Search for the cell housing the specified text and yield its (x, y) center coordinate. 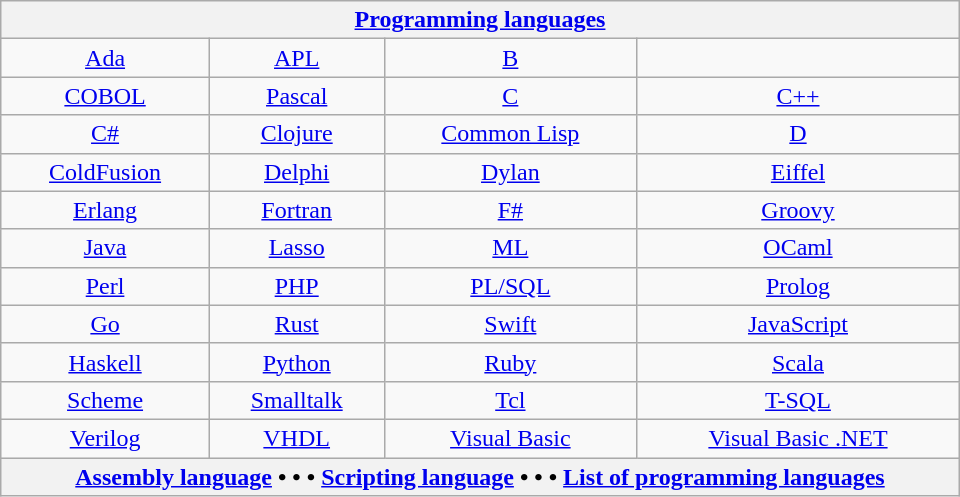
PL/SQL (510, 286)
Common Lisp (510, 134)
Dylan (510, 172)
Fortran (296, 210)
Delphi (296, 172)
Scheme (106, 400)
Haskell (106, 362)
Tcl (510, 400)
Erlang (106, 210)
Lasso (296, 248)
Assembly language • • • Scripting language • • • List of programming languages (480, 477)
Python (296, 362)
Perl (106, 286)
Pascal (296, 96)
Java (106, 248)
PHP (296, 286)
Eiffel (798, 172)
Ada (106, 58)
Rust (296, 324)
C++ (798, 96)
OCaml (798, 248)
C# (106, 134)
F# (510, 210)
COBOL (106, 96)
ColdFusion (106, 172)
Groovy (798, 210)
C (510, 96)
Visual Basic (510, 438)
Prolog (798, 286)
D (798, 134)
Go (106, 324)
APL (296, 58)
ML (510, 248)
Programming languages (480, 20)
Ruby (510, 362)
B (510, 58)
VHDL (296, 438)
JavaScript (798, 324)
Smalltalk (296, 400)
Visual Basic .NET (798, 438)
Swift (510, 324)
Clojure (296, 134)
T-SQL (798, 400)
Scala (798, 362)
Verilog (106, 438)
